Identify which cell holds the provided text, then report its [x, y] central coordinate. 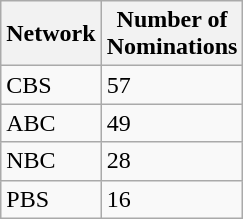
PBS [51, 199]
Network [51, 34]
Number ofNominations [172, 34]
49 [172, 123]
57 [172, 85]
CBS [51, 85]
16 [172, 199]
ABC [51, 123]
28 [172, 161]
NBC [51, 161]
